Output the [X, Y] coordinate of the center of the cell containing the given text.  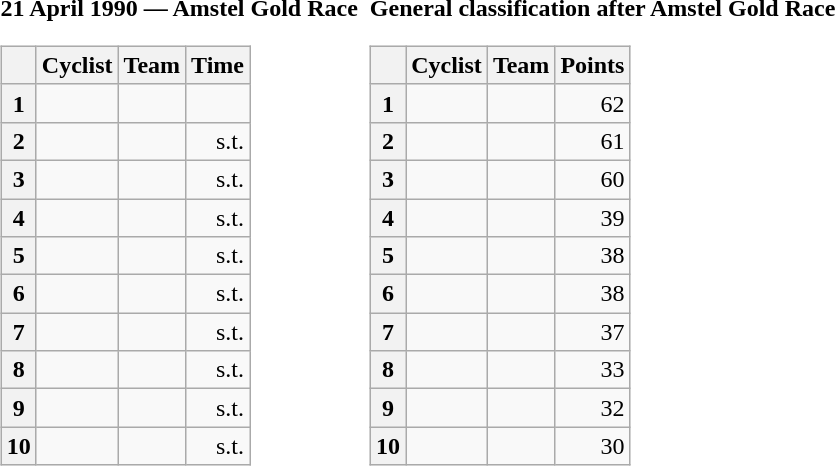
39 [592, 217]
33 [592, 370]
60 [592, 179]
Points [592, 65]
61 [592, 141]
37 [592, 332]
30 [592, 446]
32 [592, 408]
62 [592, 103]
Time [218, 65]
